Find where the given text appears and provide that cell's center as (X, Y) coordinate. 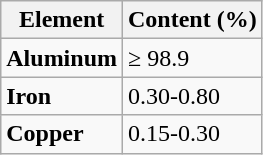
Element (62, 20)
0.30-0.80 (193, 96)
Aluminum (62, 58)
Content (%) (193, 20)
Copper (62, 134)
0.15-0.30 (193, 134)
≥ 98.9 (193, 58)
Iron (62, 96)
